Return the [X, Y] coordinate for the center point of the cell that contains the specified text.  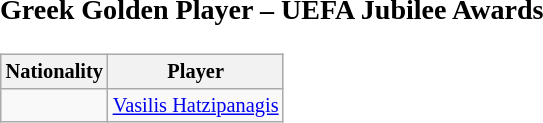
Player [196, 72]
Vasilis Hatzipanagis [196, 106]
Nationality [54, 72]
